Capture the cell that displays the provided text and extract its [x, y] central coordinate. 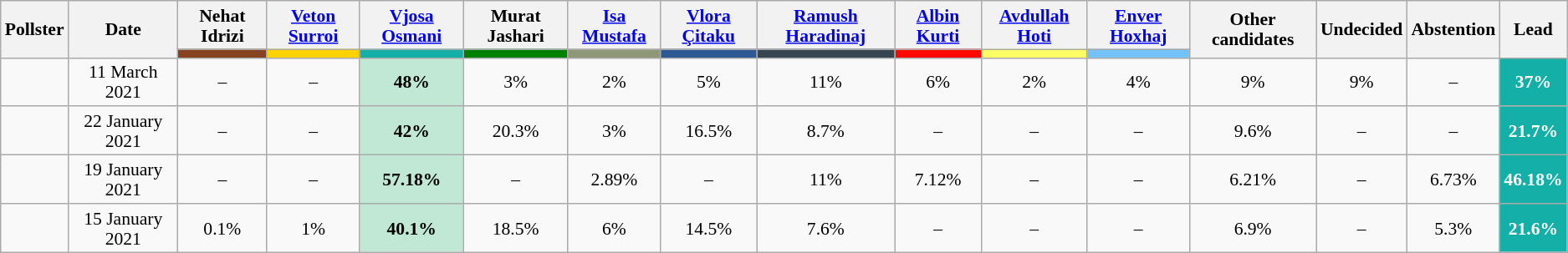
5% [709, 82]
Ramush Haradinaj [826, 25]
9.6% [1253, 131]
18.5% [515, 228]
48% [411, 82]
Veton Surroi [314, 25]
8.7% [826, 131]
19 January 2021 [124, 180]
14.5% [709, 228]
6.9% [1253, 228]
57.18% [411, 180]
Isa Mustafa [614, 25]
Lead [1533, 29]
Nehat Idrizi [222, 25]
7.12% [938, 180]
4% [1138, 82]
Albin Kurti [938, 25]
1% [314, 228]
15 January 2021 [124, 228]
40.1% [411, 228]
46.18% [1533, 180]
Murat Jashari [515, 25]
Vlora Çitaku [709, 25]
22 January 2021 [124, 131]
37% [1533, 82]
6.21% [1253, 180]
16.5% [709, 131]
21.7% [1533, 131]
20.3% [515, 131]
0.1% [222, 228]
Enver Hoxhaj [1138, 25]
Abstention [1453, 29]
Other candidates [1253, 29]
Avdullah Hoti [1034, 25]
21.6% [1533, 228]
2.89% [614, 180]
Undecided [1361, 29]
Pollster [35, 29]
6.73% [1453, 180]
5.3% [1453, 228]
11 March 2021 [124, 82]
42% [411, 131]
Vjosa Osmani [411, 25]
Date [124, 29]
7.6% [826, 228]
